Pinpoint the cell where the given text exists, returning its [x, y] midpoint coordinate. 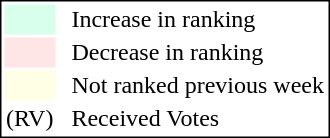
Not ranked previous week [198, 85]
Received Votes [198, 119]
(RV) [29, 119]
Increase in ranking [198, 19]
Decrease in ranking [198, 53]
